Capture the cell that displays the provided text and extract its [X, Y] central coordinate. 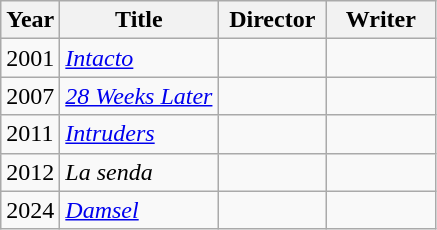
Intruders [139, 134]
Intacto [139, 58]
Director [272, 20]
La senda [139, 172]
2001 [30, 58]
Damsel [139, 210]
Title [139, 20]
2007 [30, 96]
28 Weeks Later [139, 96]
Year [30, 20]
2024 [30, 210]
Writer [382, 20]
2012 [30, 172]
2011 [30, 134]
